Detect which cell encompasses the target text, then output its (X, Y) center coordinate. 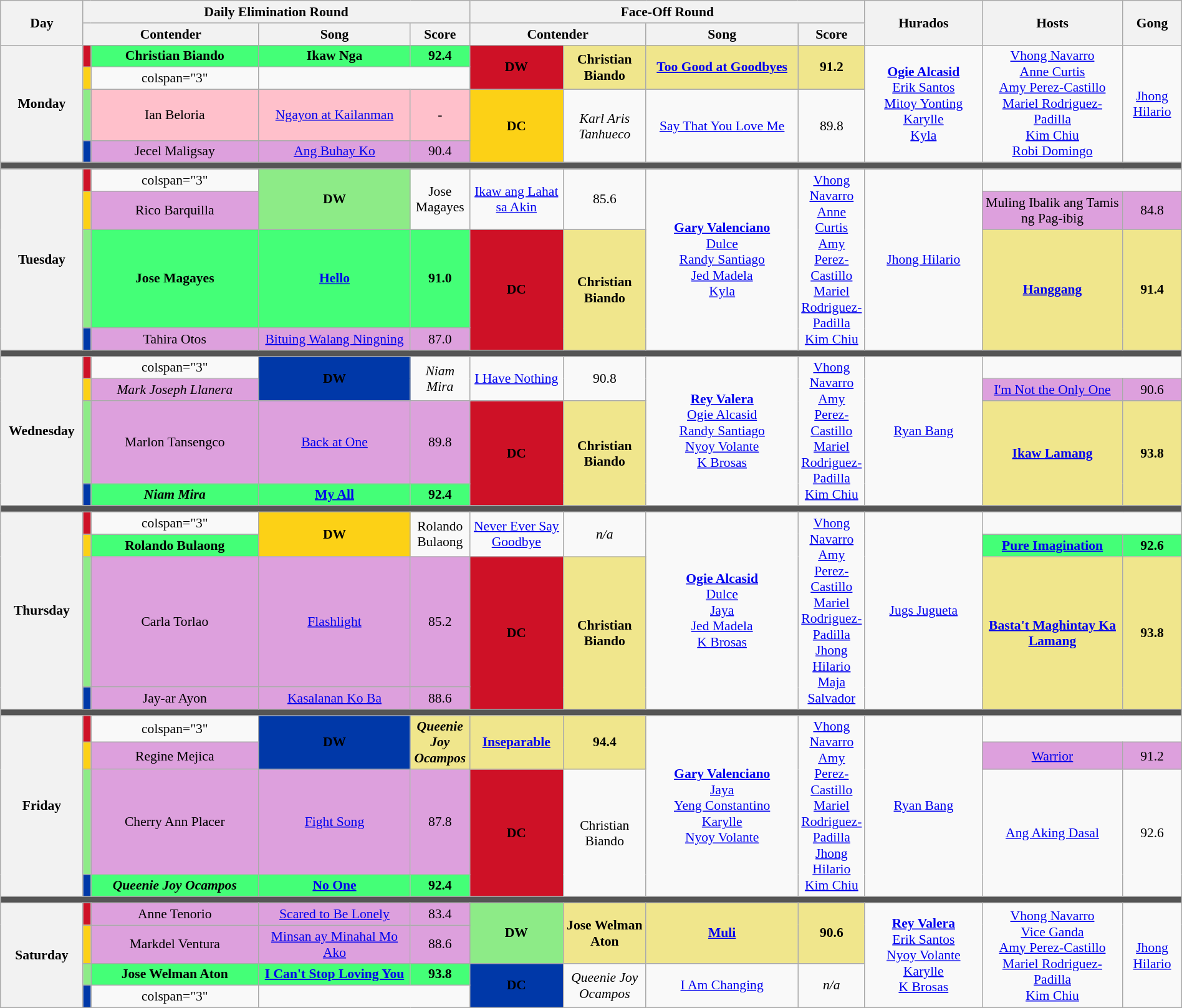
91.0 (440, 279)
Cherry Ann Placer (175, 822)
Tahira Otos (175, 339)
Scared to Be Lonely (335, 914)
Minsan ay Minahal Mo Ako (335, 944)
Basta't Maghintay Ka Lamang (1052, 633)
Jugs Jugueta (923, 611)
Hanggang (1052, 290)
Ngayon at Kailanman (335, 115)
Rico Barquilla (175, 211)
Jecel Maligsay (175, 151)
Friday (42, 807)
Hello (335, 279)
Never Ever Say Goodbye (516, 535)
Vhong NavarroAmy Perez-CastilloMariel Rodriguez-PadillaKim Chiu (832, 431)
Markdel Ventura (175, 944)
Vhong NavarroVice GandaAmy Perez-CastilloMariel Rodriguez-PadillaKim Chiu (1052, 956)
94.4 (605, 743)
Jay-ar Ayon (175, 698)
Marlon Tansengco (175, 443)
Carla Torlao (175, 622)
Gary ValencianoJayaYeng ConstantinoKarylleNyoy Volante (722, 807)
Ikaw Nga (335, 56)
Tuesday (42, 259)
Bituing Walang Ningning (335, 339)
90.8 (605, 379)
Anne Tenorio (175, 914)
Rey ValeraOgie AlcasidRandy SantiagoNyoy VolanteK Brosas (722, 431)
Day (42, 22)
Ikaw Lamang (1052, 453)
I Am Changing (722, 985)
Vhong NavarroAnne CurtisAmy Perez-CastilloMariel Rodriguez-PadillaKim Chiu (832, 259)
Ogie AlcasidDulceJayaJed MadelaK Brosas (722, 611)
Gary ValencianoDulceRandy SantiagoJed MadelaKyla (722, 259)
87.0 (440, 339)
I'm Not the Only One (1052, 390)
Wednesday (42, 431)
Kasalanan Ko Ba (335, 698)
Flashlight (335, 622)
Muling Ibalik ang Tamis ng Pag-ibig (1052, 211)
Warrior (1052, 756)
Pure Imagination (1052, 545)
Back at One (335, 443)
Say That You Love Me (722, 126)
Mark Joseph Llanera (175, 390)
Ang Buhay Ko (335, 151)
Too Good at Goodbyes (722, 67)
91.4 (1152, 290)
Ian Beloria (175, 115)
Ang Aking Dasal (1052, 833)
Thursday (42, 611)
87.8 (440, 822)
Ikaw ang Lahat sa Akin (516, 199)
Vhong NavarroAnne CurtisAmy Perez-CastilloMariel Rodriguez-PadillaKim ChiuRobi Domingo (1052, 103)
Gong (1152, 22)
I Have Nothing (516, 379)
Fight Song (335, 822)
Face-Off Round (667, 12)
Saturday (42, 956)
Muli (722, 934)
My All (335, 495)
Daily Elimination Round (276, 12)
Rey ValeraErik SantosNyoy VolanteKarylleK Brosas (923, 956)
90.4 (440, 151)
Inseparable (516, 743)
I Can't Stop Loving You (335, 974)
Monday (42, 103)
83.4 (440, 914)
No One (335, 886)
Hurados (923, 22)
Regine Mejica (175, 756)
- (440, 115)
85.6 (605, 199)
85.2 (440, 622)
Ogie AlcasidErik SantosMitoy YontingKarylleKyla (923, 103)
Hosts (1052, 22)
Vhong NavarroAmy Perez-CastilloMariel Rodriguez-PadillaJhong HilarioKim Chiu (832, 807)
Vhong NavarroAmy Perez-CastilloMariel Rodriguez-PadillaJhong HilarioMaja Salvador (832, 611)
Karl Aris Tanhueco (605, 126)
84.8 (1152, 211)
